Find where the given text appears and provide that cell's center as (x, y) coordinate. 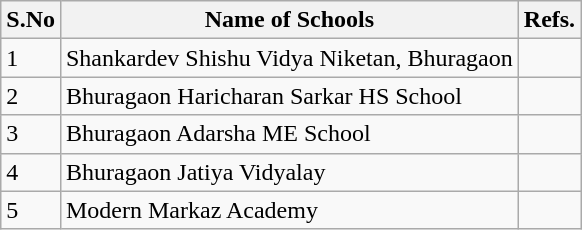
Bhuragaon Adarsha ME School (289, 134)
Bhuragaon Jatiya Vidyalay (289, 172)
5 (31, 210)
Refs. (549, 20)
2 (31, 96)
S.No (31, 20)
Bhuragaon Haricharan Sarkar HS School (289, 96)
1 (31, 58)
Shankardev Shishu Vidya Niketan, Bhuragaon (289, 58)
Name of Schools (289, 20)
4 (31, 172)
3 (31, 134)
Modern Markaz Academy (289, 210)
